Pinpoint the cell where the given text exists, returning its (X, Y) midpoint coordinate. 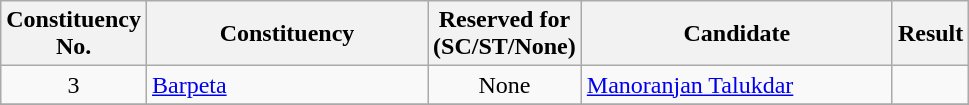
3 (74, 85)
Manoranjan Talukdar (736, 85)
Constituency No. (74, 34)
Result (930, 34)
Constituency (286, 34)
Candidate (736, 34)
None (505, 85)
Barpeta (286, 85)
Reserved for(SC/ST/None) (505, 34)
